Capture the cell that displays the provided text and extract its [x, y] central coordinate. 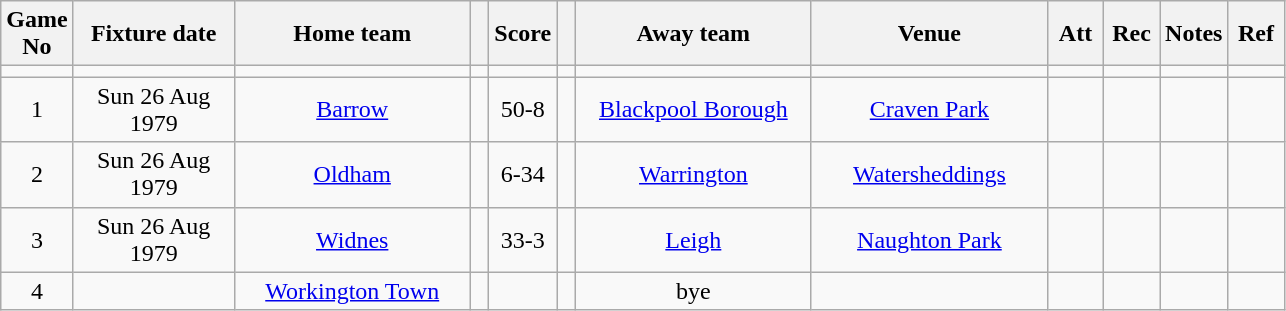
Barrow [352, 110]
Blackpool Borough [693, 110]
Venue [929, 34]
Game No [37, 34]
4 [37, 291]
Workington Town [352, 291]
3 [37, 240]
Home team [352, 34]
Att [1075, 34]
6-34 [523, 174]
Rec [1132, 34]
Warrington [693, 174]
2 [37, 174]
33-3 [523, 240]
bye [693, 291]
Ref [1256, 34]
Notes [1194, 34]
Widnes [352, 240]
50-8 [523, 110]
Naughton Park [929, 240]
Oldham [352, 174]
Watersheddings [929, 174]
Craven Park [929, 110]
1 [37, 110]
Fixture date [154, 34]
Score [523, 34]
Leigh [693, 240]
Away team [693, 34]
